Pinpoint the cell where the given text exists, returning its [X, Y] midpoint coordinate. 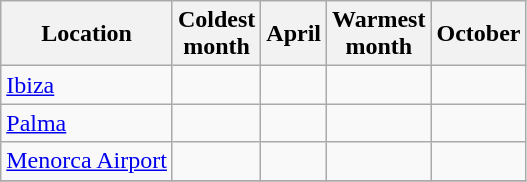
Coldestmonth [216, 34]
Ibiza [87, 85]
October [478, 34]
Palma [87, 123]
Location [87, 34]
April [294, 34]
Warmestmonth [379, 34]
Menorca Airport [87, 161]
